Provide the (X, Y) coordinate of the cell's center where the given text is located.  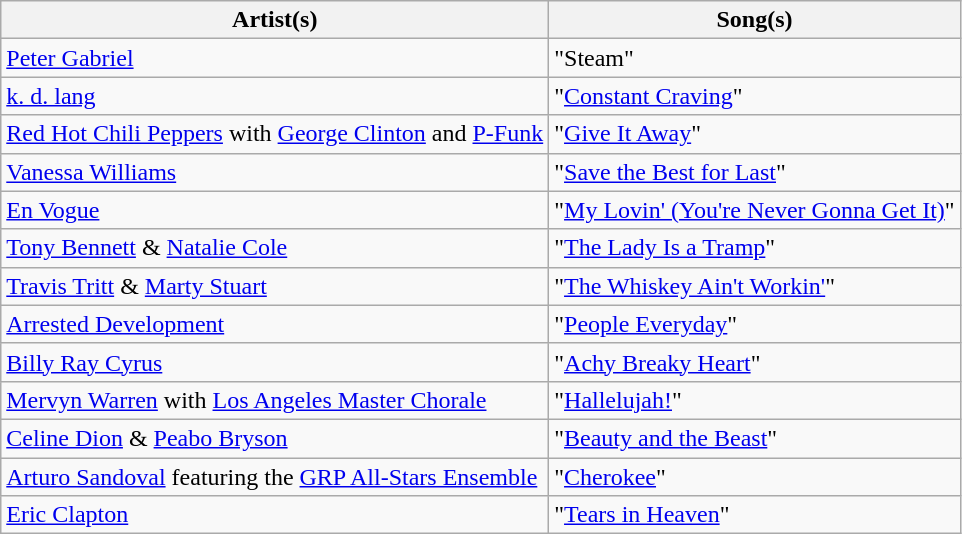
"Cherokee" (754, 477)
"My Lovin' (You're Never Gonna Get It)" (754, 210)
"People Everyday" (754, 324)
"Beauty and the Beast" (754, 438)
"The Whiskey Ain't Workin'" (754, 286)
Artist(s) (275, 20)
Peter Gabriel (275, 58)
"Hallelujah!" (754, 400)
Celine Dion & Peabo Bryson (275, 438)
Red Hot Chili Peppers with George Clinton and P-Funk (275, 134)
"The Lady Is a Tramp" (754, 248)
"Steam" (754, 58)
k. d. lang (275, 96)
"Tears in Heaven" (754, 515)
Arrested Development (275, 324)
Song(s) (754, 20)
Eric Clapton (275, 515)
Vanessa Williams (275, 172)
Tony Bennett & Natalie Cole (275, 248)
Travis Tritt & Marty Stuart (275, 286)
Billy Ray Cyrus (275, 362)
"Give It Away" (754, 134)
Arturo Sandoval featuring the GRP All-Stars Ensemble (275, 477)
"Constant Craving" (754, 96)
Mervyn Warren with Los Angeles Master Chorale (275, 400)
"Save the Best for Last" (754, 172)
"Achy Breaky Heart" (754, 362)
En Vogue (275, 210)
